Search for the cell housing the specified text and yield its (x, y) center coordinate. 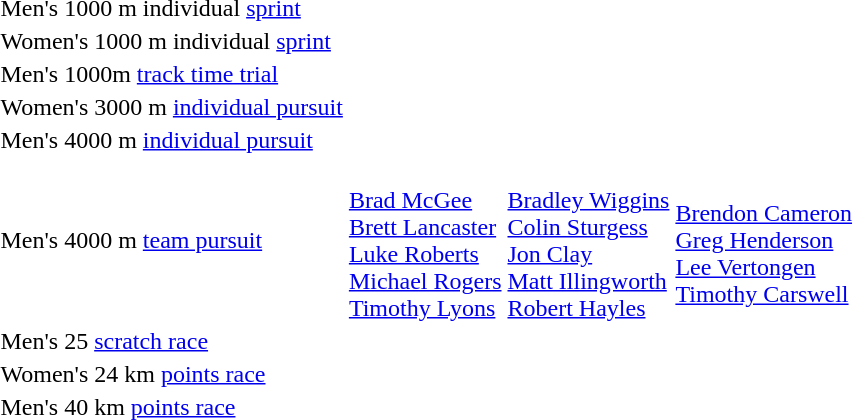
Brad McGeeBrett LancasterLuke RobertsMichael RogersTimothy Lyons (425, 240)
Bradley WigginsColin SturgessJon ClayMatt IllingworthRobert Hayles (588, 240)
